Identify which cell holds the provided text, then report its (X, Y) central coordinate. 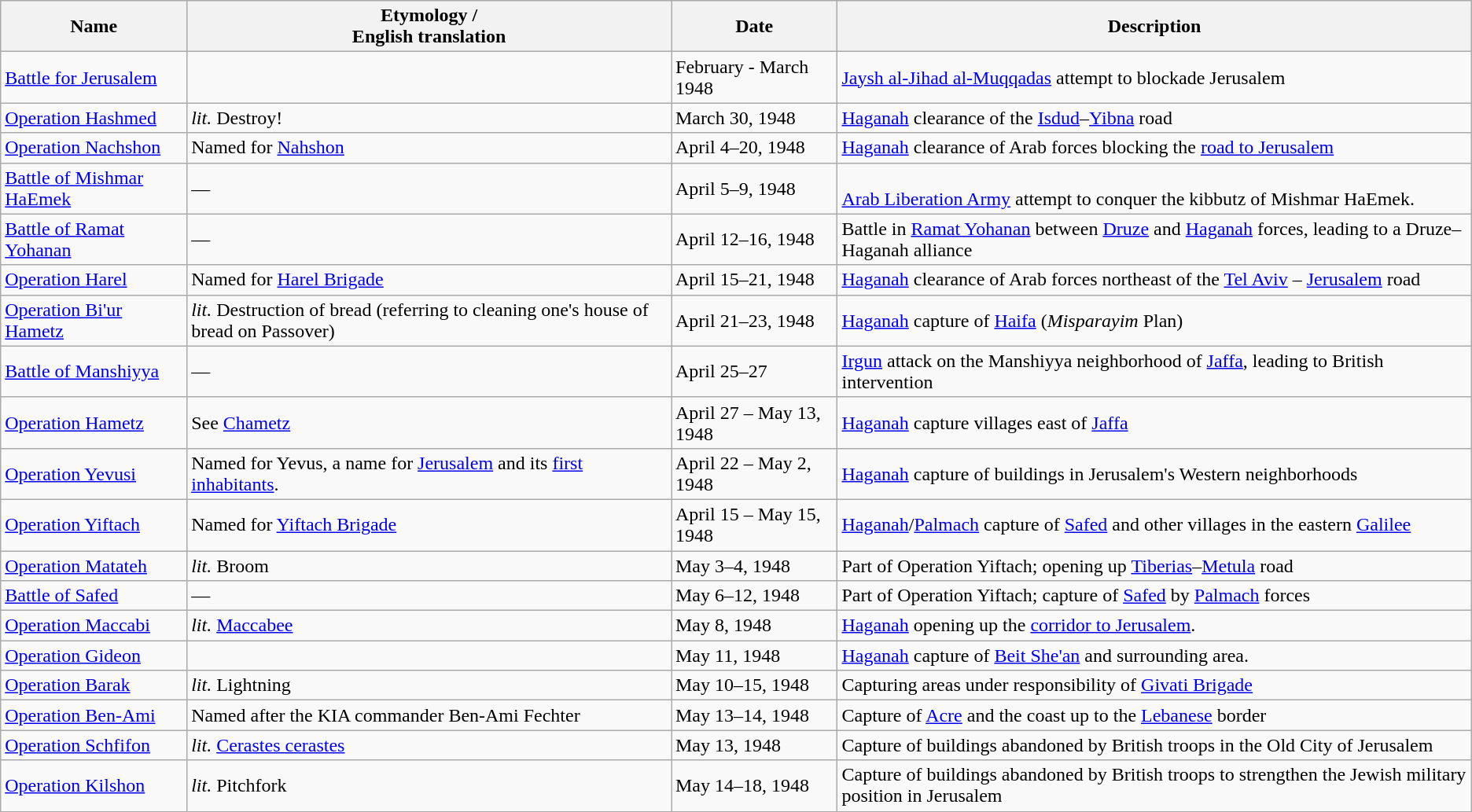
Operation Maccabi (94, 626)
Operation Hametz (94, 423)
Named after the KIA commander Ben-Ami Fechter (429, 715)
Operation Barak (94, 685)
Haganah clearance of Arab forces northeast of the Tel Aviv – Jerusalem road (1154, 280)
Capture of buildings abandoned by British troops to strengthen the Jewish military position in Jerusalem (1154, 786)
May 10–15, 1948 (755, 685)
Named for Yevus, a name for Jerusalem and its first inhabitants. (429, 473)
Haganah capture of Beit She'an and surrounding area. (1154, 656)
May 3–4, 1948 (755, 565)
Jaysh al-Jihad al-Muqqadas attempt to blockade Jerusalem (1154, 77)
Operation Matateh (94, 565)
lit. Lightning (429, 685)
Operation Harel (94, 280)
Battle of Mishmar HaEmek (94, 189)
Operation Schfifon (94, 745)
Named for Harel Brigade (429, 280)
May 11, 1948 (755, 656)
Haganah clearance of Arab forces blocking the road to Jerusalem (1154, 148)
May 8, 1948 (755, 626)
Date (755, 27)
April 25–27 (755, 371)
May 14–18, 1948 (755, 786)
Operation Gideon (94, 656)
lit. Broom (429, 565)
Etymology /English translation (429, 27)
Operation Nachshon (94, 148)
April 27 – May 13, 1948 (755, 423)
Irgun attack on the Manshiyya neighborhood of Jaffa, leading to British intervention (1154, 371)
lit. Destruction of bread (referring to cleaning one's house of bread on Passover) (429, 321)
Capture of buildings abandoned by British troops in the Old City of Jerusalem (1154, 745)
Battle for Jerusalem (94, 77)
Operation Bi'ur Hametz (94, 321)
Operation Kilshon (94, 786)
lit. Cerastes cerastes (429, 745)
Description (1154, 27)
Battle of Ramat Yohanan (94, 239)
Haganah/Palmach capture of Safed and other villages in the eastern Galilee (1154, 525)
April 15–21, 1948 (755, 280)
Battle of Safed (94, 596)
May 13–14, 1948 (755, 715)
Part of Operation Yiftach; opening up Tiberias–Metula road (1154, 565)
April 4–20, 1948 (755, 148)
February - March 1948 (755, 77)
Operation Yiftach (94, 525)
March 30, 1948 (755, 118)
Haganah capture villages east of Jaffa (1154, 423)
Named for Nahshon (429, 148)
Operation Hashmed (94, 118)
May 13, 1948 (755, 745)
Operation Ben-Ami (94, 715)
Battle of Manshiyya (94, 371)
See Chametz (429, 423)
May 6–12, 1948 (755, 596)
April 22 – May 2, 1948 (755, 473)
Haganah capture of Haifa (Misparayim Plan) (1154, 321)
Named for Yiftach Brigade (429, 525)
April 21–23, 1948 (755, 321)
Battle in Ramat Yohanan between Druze and Haganah forces, leading to a Druze–Haganah alliance (1154, 239)
lit. Destroy! (429, 118)
lit. Pitchfork (429, 786)
Capturing areas under responsibility of Givati Brigade (1154, 685)
Arab Liberation Army attempt to conquer the kibbutz of Mishmar HaEmek. (1154, 189)
Name (94, 27)
Capture of Acre and the coast up to the Lebanese border (1154, 715)
April 5–9, 1948 (755, 189)
April 12–16, 1948 (755, 239)
April 15 – May 15, 1948 (755, 525)
Haganah clearance of the Isdud–Yibna road (1154, 118)
Haganah capture of buildings in Jerusalem's Western neighborhoods (1154, 473)
Haganah opening up the corridor to Jerusalem. (1154, 626)
Operation Yevusi (94, 473)
Part of Operation Yiftach; capture of Safed by Palmach forces (1154, 596)
lit. Maccabee (429, 626)
